Output the (X, Y) coordinate of the center of the cell containing the given text.  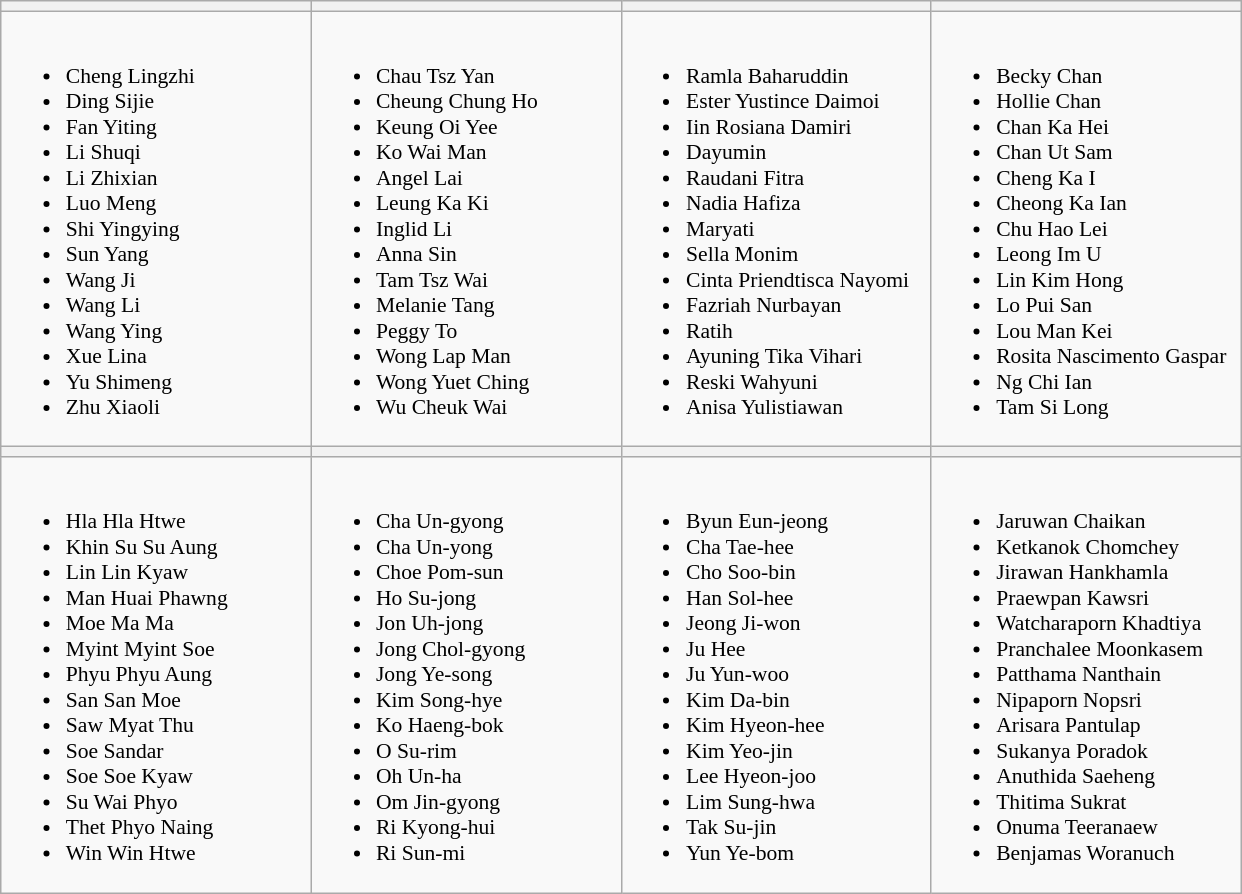
Cheng LingzhiDing SijieFan YitingLi ShuqiLi ZhixianLuo MengShi YingyingSun YangWang JiWang LiWang YingXue LinaYu ShimengZhu Xiaoli (156, 229)
